Return the [X, Y] coordinate for the center point of the cell that contains the specified text.  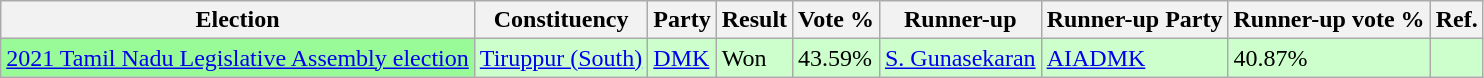
43.59% [836, 58]
Constituency [561, 20]
Runner-up vote % [1329, 20]
40.87% [1329, 58]
DMK [682, 58]
Ref. [1456, 20]
Tiruppur (South) [561, 58]
Vote % [836, 20]
2021 Tamil Nadu Legislative Assembly election [238, 58]
S. Gunasekaran [960, 58]
Runner-up [960, 20]
Party [682, 20]
Result [754, 20]
AIADMK [1134, 58]
Won [754, 58]
Runner-up Party [1134, 20]
Election [238, 20]
